Detect which cell encompasses the target text, then output its (x, y) center coordinate. 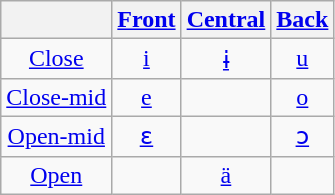
ɛ (146, 136)
u (302, 59)
Central (226, 20)
ä (226, 175)
Close-mid (56, 97)
Open-mid (56, 136)
o (302, 97)
i (146, 59)
Front (146, 20)
ɔ (302, 136)
Close (56, 59)
e (146, 97)
ɨ (226, 59)
Open (56, 175)
Back (302, 20)
